Detect which cell encompasses the target text, then output its (X, Y) center coordinate. 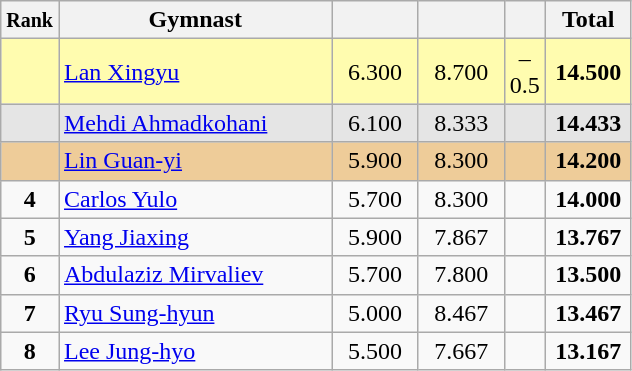
8.333 (461, 123)
Lee Jung-hyo (195, 351)
13.500 (588, 275)
14.500 (588, 72)
14.433 (588, 123)
7.667 (461, 351)
Yang Jiaxing (195, 237)
5 (30, 237)
Lan Xingyu (195, 72)
14.200 (588, 161)
13.767 (588, 237)
Abdulaziz Mirvaliev (195, 275)
4 (30, 199)
6.300 (375, 72)
13.467 (588, 313)
–0.5 (524, 72)
7 (30, 313)
Mehdi Ahmadkohani (195, 123)
Carlos Yulo (195, 199)
Lin Guan-yi (195, 161)
Ryu Sung-hyun (195, 313)
8.467 (461, 313)
Gymnast (195, 20)
6.100 (375, 123)
8 (30, 351)
5.000 (375, 313)
5.500 (375, 351)
14.000 (588, 199)
7.800 (461, 275)
13.167 (588, 351)
7.867 (461, 237)
6 (30, 275)
8.700 (461, 72)
Total (588, 20)
Rank (30, 20)
